Output the (x, y) coordinate of the center of the cell containing the given text.  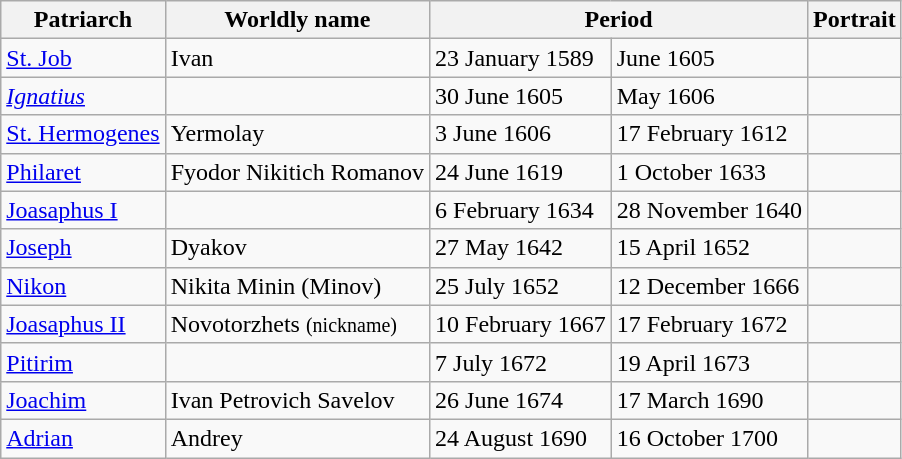
Dyakov (297, 248)
May 1606 (709, 96)
Patriarch (83, 20)
Novotorzhets (nickname) (297, 324)
12 December 1666 (709, 286)
Joasaphus I (83, 210)
St. Job (83, 58)
Joseph (83, 248)
24 June 1619 (521, 172)
23 January 1589 (521, 58)
June 1605 (709, 58)
Andrey (297, 438)
26 June 1674 (521, 400)
1 October 1633 (709, 172)
16 October 1700 (709, 438)
15 April 1652 (709, 248)
28 November 1640 (709, 210)
Worldly name (297, 20)
3 June 1606 (521, 134)
Nikon (83, 286)
Joasaphus II (83, 324)
25 July 1652 (521, 286)
Portrait (855, 20)
Pitirim (83, 362)
Period (619, 20)
Adrian (83, 438)
Ivan (297, 58)
19 April 1673 (709, 362)
Ignatius (83, 96)
7 July 1672 (521, 362)
6 February 1634 (521, 210)
Philaret (83, 172)
17 February 1612 (709, 134)
Ivan Petrovich Savelov (297, 400)
17 March 1690 (709, 400)
17 February 1672 (709, 324)
Fyodor Nikitich Romanov (297, 172)
Yermolay (297, 134)
St. Hermogenes (83, 134)
10 February 1667 (521, 324)
Nikita Minin (Minov) (297, 286)
27 May 1642 (521, 248)
24 August 1690 (521, 438)
Joachim (83, 400)
30 June 1605 (521, 96)
